Return [x, y] of the center of cell containing provided text 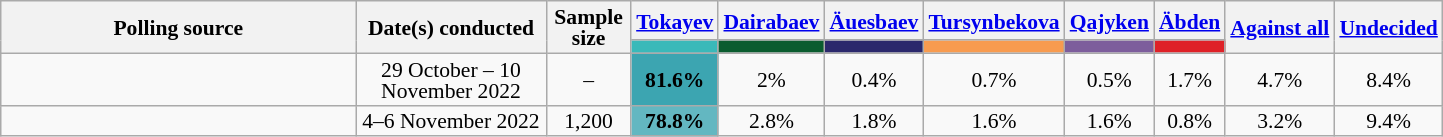
9.4% [1388, 120]
– [588, 79]
81.6% [674, 79]
8.4% [1388, 79]
Undecided [1388, 27]
Against all [1280, 27]
Sample size [588, 27]
0.4% [874, 79]
Polling source [178, 27]
Tursynbekova [994, 20]
4.7% [1280, 79]
0.8% [1190, 120]
Dairabaev [771, 20]
Qajyken [1110, 20]
4–6 November 2022 [451, 120]
78.8% [674, 120]
1.8% [874, 120]
1,200 [588, 120]
0.5% [1110, 79]
0.7% [994, 79]
29 October – 10 November 2022 [451, 79]
Tokayev [674, 20]
Äbden [1190, 20]
2.8% [771, 120]
Äuesbaev [874, 20]
3.2% [1280, 120]
Date(s) conducted [451, 27]
2% [771, 79]
1.7% [1190, 79]
